Detect which cell encompasses the target text, then output its (x, y) center coordinate. 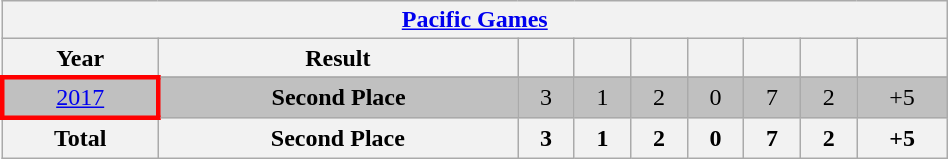
Result (338, 58)
2017 (80, 98)
Total (80, 138)
Year (80, 58)
Pacific Games (474, 20)
